Identify which cell holds the provided text, then report its (X, Y) central coordinate. 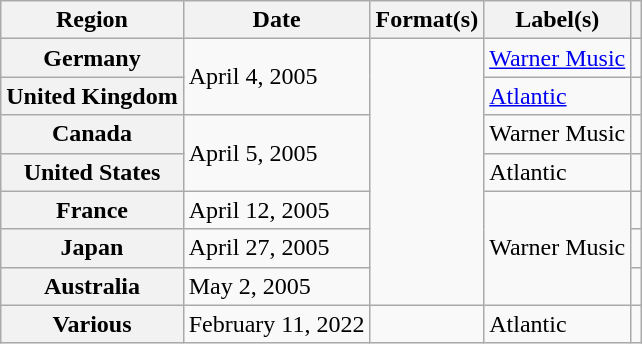
Date (276, 20)
May 2, 2005 (276, 286)
April 12, 2005 (276, 210)
United States (92, 172)
Japan (92, 248)
United Kingdom (92, 96)
Format(s) (427, 20)
France (92, 210)
Region (92, 20)
Australia (92, 286)
April 27, 2005 (276, 248)
Various (92, 324)
April 4, 2005 (276, 77)
February 11, 2022 (276, 324)
April 5, 2005 (276, 153)
Canada (92, 134)
Germany (92, 58)
Label(s) (558, 20)
